Detect which cell encompasses the target text, then output its [x, y] center coordinate. 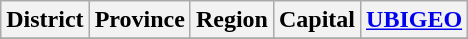
UBIGEO [414, 20]
Capital [316, 20]
Region [232, 20]
Province [140, 20]
District [45, 20]
